Determine the [X, Y] coordinate at the center of the cell enclosing the given text.  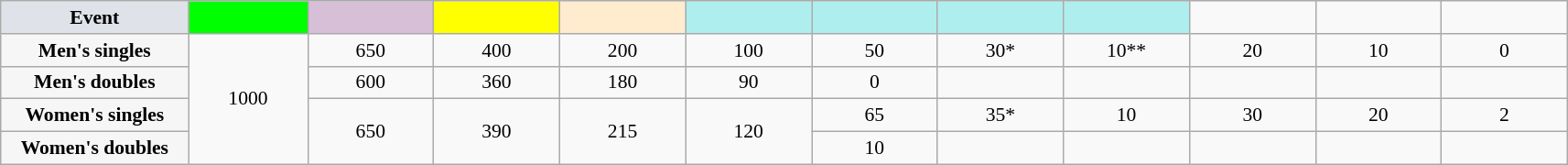
65 [874, 115]
2 [1505, 115]
390 [497, 132]
200 [622, 50]
600 [371, 82]
180 [622, 82]
120 [749, 132]
Women's singles [95, 115]
30 [1252, 115]
10** [1127, 50]
Men's singles [95, 50]
360 [497, 82]
Women's doubles [95, 148]
30* [1000, 50]
90 [749, 82]
35* [1000, 115]
50 [874, 50]
215 [622, 132]
Men's doubles [95, 82]
Event [95, 17]
400 [497, 50]
1000 [248, 99]
100 [749, 50]
